Capture the cell that displays the provided text and extract its (x, y) central coordinate. 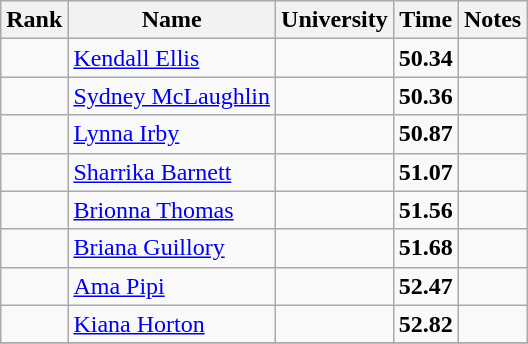
52.82 (426, 324)
51.07 (426, 172)
Time (426, 20)
University (335, 20)
Sharrika Barnett (172, 172)
52.47 (426, 286)
Lynna Irby (172, 134)
Kiana Horton (172, 324)
Sydney McLaughlin (172, 96)
50.36 (426, 96)
Name (172, 20)
50.34 (426, 58)
Ama Pipi (172, 286)
50.87 (426, 134)
51.68 (426, 248)
Notes (492, 20)
Kendall Ellis (172, 58)
Briana Guillory (172, 248)
51.56 (426, 210)
Brionna Thomas (172, 210)
Rank (34, 20)
